Identify which cell holds the provided text, then report its [x, y] central coordinate. 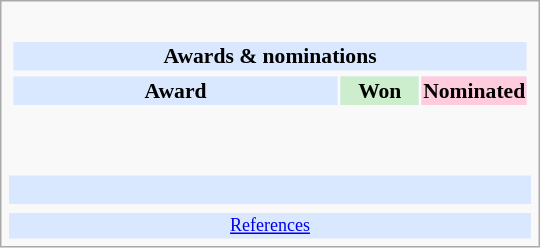
References [270, 226]
Won [380, 90]
Award [175, 90]
Awards & nominations Award Won Nominated [270, 92]
Nominated [474, 90]
Awards & nominations [270, 56]
